Determine the [X, Y] coordinate at the center of the cell enclosing the given text.  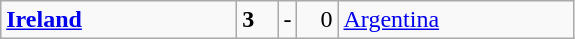
3 [258, 20]
Argentina [456, 20]
Ireland [119, 20]
0 [318, 20]
- [288, 20]
